Return the [X, Y] coordinate for the center point of the cell that contains the specified text.  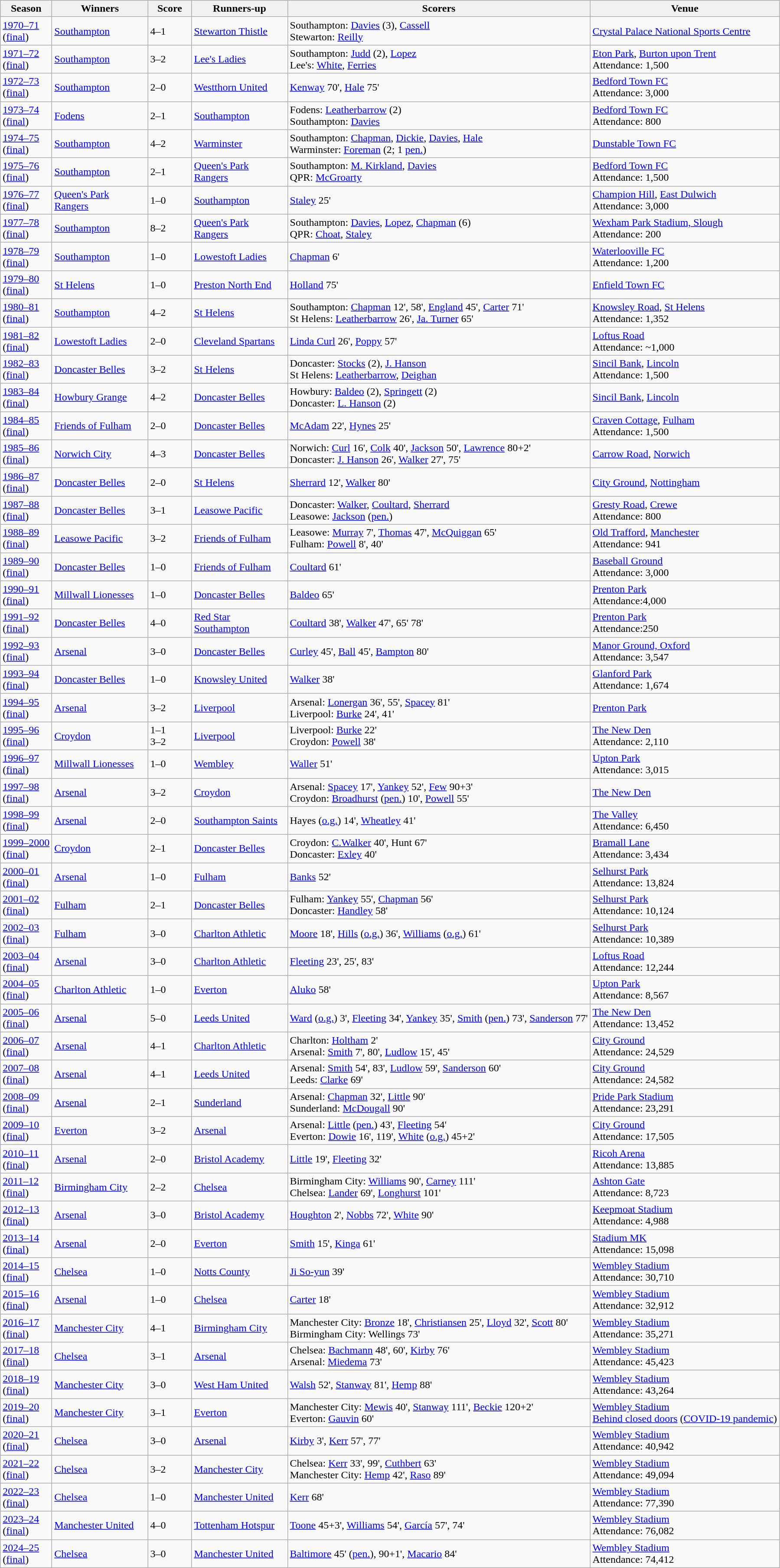
Fodens [100, 115]
Cleveland Spartans [239, 341]
Bedford Town FCAttendance: 800 [685, 115]
Sincil Bank, LincolnAttendance: 1,500 [685, 369]
City GroundAttendance: 24,582 [685, 1074]
Prenton Park [685, 707]
Bramall LaneAttendance: 3,434 [685, 849]
Curley 45', Ball 45', Bampton 80' [439, 651]
Keepmoat StadiumAttendance: 4,988 [685, 1215]
1988–89(final) [26, 538]
Glanford ParkAttendance: 1,674 [685, 680]
Wembley StadiumAttendance: 76,082 [685, 1526]
West Ham United [239, 1384]
1973–74(final) [26, 115]
1978–79(final) [26, 257]
1992–93(final) [26, 651]
Scorers [439, 9]
2013–14(final) [26, 1243]
Selhurst ParkAttendance: 10,389 [685, 934]
Holland 75' [439, 284]
1993–94(final) [26, 680]
Fleeting 23', 25', 83' [439, 961]
1982–83(final) [26, 369]
Doncaster: Walker, Coultard, SherrardLeasowe: Jackson (pen.) [439, 511]
Chelsea: Kerr 33', 99', Cuthbert 63'Manchester City: Hemp 42', Raso 89' [439, 1469]
Tottenham Hotspur [239, 1526]
2002–03(final) [26, 934]
1996–97(final) [26, 764]
Waller 51' [439, 764]
1990–91(final) [26, 595]
McAdam 22', Hynes 25' [439, 426]
1989–90(final) [26, 567]
1981–82(final) [26, 341]
Warminster [239, 144]
1995–96(final) [26, 736]
Wembley StadiumAttendance: 49,094 [685, 1469]
2011–12(final) [26, 1187]
Manchester City: Mewis 40', Stanway 111', Beckie 120+2'Everton: Gauvin 60' [439, 1413]
1997–98(final) [26, 792]
Old Trafford, ManchesterAttendance: 941 [685, 538]
2001–02(final) [26, 905]
2023–24(final) [26, 1526]
Norwich City [100, 454]
Smith 15', Kinga 61' [439, 1243]
2010–11(final) [26, 1159]
Wembley StadiumAttendance: 74,412 [685, 1553]
2–2 [170, 1187]
2012–13(final) [26, 1215]
Upton ParkAttendance: 3,015 [685, 764]
2022–23(final) [26, 1497]
Stewarton Thistle [239, 31]
City GroundAttendance: 24,529 [685, 1046]
Prenton ParkAttendance:250 [685, 623]
8–2 [170, 228]
2024–25(final) [26, 1553]
Sincil Bank, Lincoln [685, 398]
City Ground, Nottingham [685, 482]
Enfield Town FC [685, 284]
Wembley StadiumAttendance: 35,271 [685, 1328]
Wembley [239, 764]
Season [26, 9]
Loftus RoadAttendance: ~1,000 [685, 341]
Liverpool: Burke 22'Croydon: Powell 38' [439, 736]
2004–05(final) [26, 990]
Aluko 58' [439, 990]
Gresty Road, CreweAttendance: 800 [685, 511]
Sherrard 12', Walker 80' [439, 482]
Champion Hill, East DulwichAttendance: 3,000 [685, 200]
Doncaster: Stocks (2), J. HansonSt Helens: Leatherbarrow, Deighan [439, 369]
2005–06(final) [26, 1018]
Kirby 3', Kerr 57', 77' [439, 1441]
1983–84(final) [26, 398]
Knowsley Road, St HelensAttendance: 1,352 [685, 313]
Southampton Saints [239, 821]
Ward (o.g.) 3', Fleeting 34', Yankey 35', Smith (pen.) 73', Sanderson 77' [439, 1018]
2008–09(final) [26, 1103]
2014–15(final) [26, 1272]
Baseball GroundAttendance: 3,000 [685, 567]
Banks 52' [439, 877]
1975–76(final) [26, 172]
Little 19', Fleeting 32' [439, 1159]
Winners [100, 9]
2016–17(final) [26, 1328]
Ashton GateAttendance: 8,723 [685, 1187]
1974–75(final) [26, 144]
1976–77(final) [26, 200]
Sunderland [239, 1103]
City GroundAttendance: 17,505 [685, 1130]
1999–2000(final) [26, 849]
Baldeo 65' [439, 595]
Birmingham City: Williams 90', Carney 111'Chelsea: Lander 69', Longhurst 101' [439, 1187]
Prenton ParkAttendance:4,000 [685, 595]
Wembley StadiumAttendance: 40,942 [685, 1441]
Dunstable Town FC [685, 144]
Carter 18' [439, 1300]
Southampton: Chapman 12', 58', England 45', Carter 71'St Helens: Leatherbarrow 26', Ja. Turner 65' [439, 313]
2009–10(final) [26, 1130]
Howbury Grange [100, 398]
1972–73(final) [26, 88]
Pride Park StadiumAttendance: 23,291 [685, 1103]
1979–80(final) [26, 284]
Moore 18', Hills (o.g.) 36', Williams (o.g.) 61' [439, 934]
The New DenAttendance: 13,452 [685, 1018]
Manor Ground, OxfordAttendance: 3,547 [685, 651]
Arsenal: Spacey 17', Yankey 52', Few 90+3'Croydon: Broadhurst (pen.) 10', Powell 55' [439, 792]
Notts County [239, 1272]
The ValleyAttendance: 6,450 [685, 821]
Arsenal: Chapman 32', Little 90'Sunderland: McDougall 90' [439, 1103]
Lee's Ladies [239, 59]
Upton ParkAttendance: 8,567 [685, 990]
Fodens: Leatherbarrow (2)Southampton: Davies [439, 115]
Southampton: Chapman, Dickie, Davies, HaleWarminster: Foreman (2; 1 pen.) [439, 144]
Hayes (o.g.) 14', Wheatley 41' [439, 821]
1–1 3–2 [170, 736]
Waterlooville FCAttendance: 1,200 [685, 257]
Wembley StadiumAttendance: 45,423 [685, 1357]
Venue [685, 9]
Eton Park, Burton upon TrentAttendance: 1,500 [685, 59]
1984–85(final) [26, 426]
The New Den [685, 792]
1986–87(final) [26, 482]
Staley 25' [439, 200]
Arsenal: Smith 54', 83', Ludlow 59', Sanderson 60'Leeds: Clarke 69' [439, 1074]
Baltimore 45' (pen.), 90+1', Macario 84' [439, 1553]
Charlton: Holtham 2'Arsenal: Smith 7', 80', Ludlow 15', 45' [439, 1046]
Toone 45+3', Williams 54', García 57', 74' [439, 1526]
Fulham: Yankey 55', Chapman 56'Doncaster: Handley 58' [439, 905]
Manchester City: Bronze 18', Christiansen 25', Lloyd 32', Scott 80'Birmingham City: Wellings 73' [439, 1328]
1980–81(final) [26, 313]
Runners-up [239, 9]
Selhurst ParkAttendance: 10,124 [685, 905]
1977–78(final) [26, 228]
Loftus RoadAttendance: 12,244 [685, 961]
1985–86(final) [26, 454]
1998–99(final) [26, 821]
Wembley StadiumAttendance: 30,710 [685, 1272]
Craven Cottage, FulhamAttendance: 1,500 [685, 426]
Leasowe: Murray 7', Thomas 47', McQuiggan 65'Fulham: Powell 8', 40' [439, 538]
Wembley StadiumAttendance: 77,390 [685, 1497]
2015–16(final) [26, 1300]
2007–08(final) [26, 1074]
Selhurst ParkAttendance: 13,824 [685, 877]
Westthorn United [239, 88]
Walsh 52', Stanway 81', Hemp 88' [439, 1384]
Kenway 70', Hale 75' [439, 88]
Red Star Southampton [239, 623]
Southampton: Davies, Lopez, Chapman (6)QPR: Choat, Staley [439, 228]
2018–19(final) [26, 1384]
Wembley StadiumBehind closed doors (COVID-19 pandemic) [685, 1413]
Ricoh ArenaAttendance: 13,885 [685, 1159]
Wembley StadiumAttendance: 43,264 [685, 1384]
Southampton: M. Kirkland, DaviesQPR: McGroarty [439, 172]
Norwich: Curl 16', Colk 40', Jackson 50', Lawrence 80+2'Doncaster: J. Hanson 26', Walker 27', 75' [439, 454]
Crystal Palace National Sports Centre [685, 31]
Preston North End [239, 284]
The New DenAttendance: 2,110 [685, 736]
Chapman 6' [439, 257]
Arsenal: Lonergan 36', 55', Spacey 81'Liverpool: Burke 24', 41' [439, 707]
Chelsea: Bachmann 48', 60', Kirby 76'Arsenal: Miedema 73' [439, 1357]
Ji So-yun 39' [439, 1272]
2021–22(final) [26, 1469]
1991–92(final) [26, 623]
Carrow Road, Norwich [685, 454]
Southampton: Davies (3), CassellStewarton: Reilly [439, 31]
1971–72(final) [26, 59]
Coultard 61' [439, 567]
2003–04(final) [26, 961]
Southampton: Judd (2), LopezLee's: White, Ferries [439, 59]
1970–71(final) [26, 31]
2000–01(final) [26, 877]
Houghton 2', Nobbs 72', White 90' [439, 1215]
Bedford Town FCAttendance: 1,500 [685, 172]
Bedford Town FCAttendance: 3,000 [685, 88]
2020–21(final) [26, 1441]
2006–07(final) [26, 1046]
Linda Curl 26', Poppy 57' [439, 341]
Walker 38' [439, 680]
Wembley StadiumAttendance: 32,912 [685, 1300]
1987–88(final) [26, 511]
Wexham Park Stadium, SloughAttendance: 200 [685, 228]
Stadium MKAttendance: 15,098 [685, 1243]
5–0 [170, 1018]
Coultard 38', Walker 47', 65' 78' [439, 623]
4–3 [170, 454]
Croydon: C.Walker 40', Hunt 67'Doncaster: Exley 40' [439, 849]
1994–95(final) [26, 707]
Arsenal: Little (pen.) 43', Fleeting 54'Everton: Dowie 16', 119', White (o.g.) 45+2' [439, 1130]
2019–20(final) [26, 1413]
2017–18(final) [26, 1357]
Kerr 68' [439, 1497]
Howbury: Baldeo (2), Springett (2)Doncaster: L. Hanson (2) [439, 398]
Knowsley United [239, 680]
Score [170, 9]
